For the text-containing cell, return its midpoint in (x, y) coordinate format. 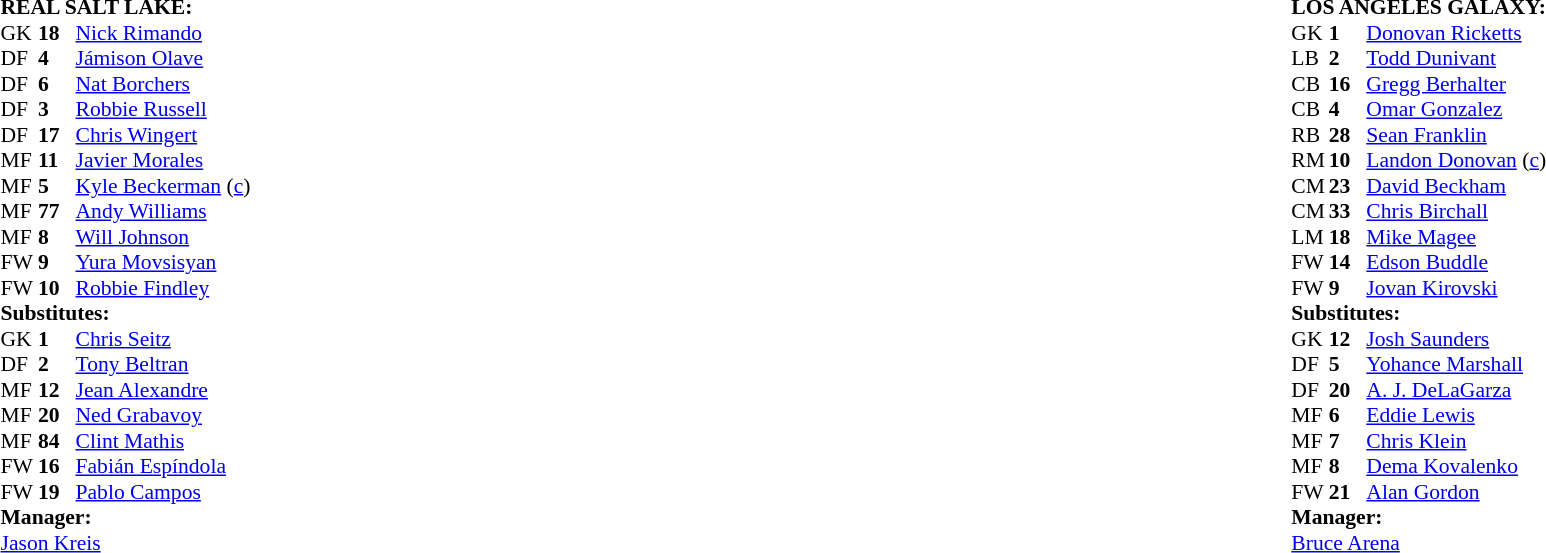
Dema Kovalenko (1456, 467)
LM (1310, 237)
Edson Buddle (1456, 263)
Chris Birchall (1456, 211)
Kyle Beckerman (c) (164, 186)
21 (1348, 492)
17 (57, 135)
Todd Dunivant (1456, 59)
Yohance Marshall (1456, 365)
11 (57, 161)
28 (1348, 135)
14 (1348, 263)
Pablo Campos (164, 492)
84 (57, 441)
Clint Mathis (164, 441)
Andy Williams (164, 211)
33 (1348, 211)
Tony Beltran (164, 365)
Landon Donovan (c) (1456, 161)
Mike Magee (1456, 237)
Fabián Espíndola (164, 467)
Javier Morales (164, 161)
Jámison Olave (164, 59)
Chris Seitz (164, 339)
Jean Alexandre (164, 390)
Chris Klein (1456, 441)
Will Johnson (164, 237)
Eddie Lewis (1456, 415)
Robbie Findley (164, 288)
77 (57, 211)
Nat Borchers (164, 84)
Alan Gordon (1456, 492)
A. J. DeLaGarza (1456, 390)
Yura Movsisyan (164, 263)
Nick Rimando (164, 33)
RM (1310, 161)
Sean Franklin (1456, 135)
Robbie Russell (164, 109)
7 (1348, 441)
23 (1348, 186)
19 (57, 492)
Donovan Ricketts (1456, 33)
LB (1310, 59)
David Beckham (1456, 186)
RB (1310, 135)
Jovan Kirovski (1456, 288)
Omar Gonzalez (1456, 109)
Josh Saunders (1456, 339)
Ned Grabavoy (164, 415)
Gregg Berhalter (1456, 84)
3 (57, 109)
Chris Wingert (164, 135)
